Search for the cell housing the specified text and yield its [x, y] center coordinate. 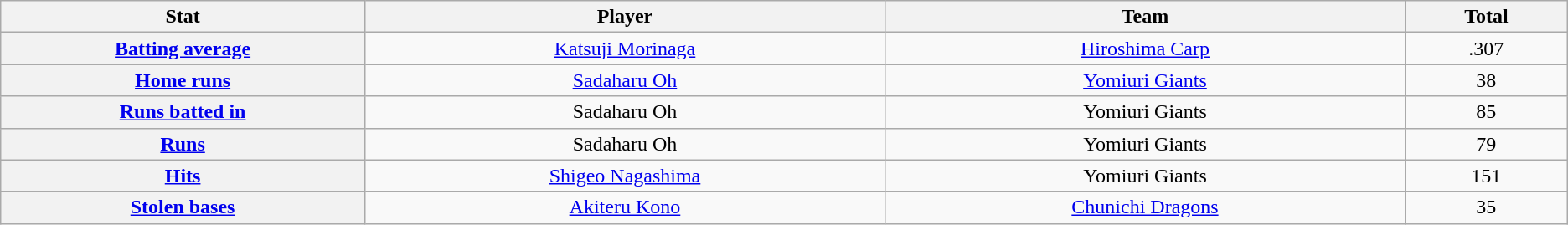
Katsuji Morinaga [625, 49]
Total [1486, 17]
38 [1486, 80]
Runs batted in [183, 112]
Runs [183, 144]
.307 [1486, 49]
151 [1486, 176]
Home runs [183, 80]
Stat [183, 17]
79 [1486, 144]
Player [625, 17]
Chunichi Dragons [1144, 207]
Hiroshima Carp [1144, 49]
Batting average [183, 49]
Stolen bases [183, 207]
Shigeo Nagashima [625, 176]
Team [1144, 17]
35 [1486, 207]
85 [1486, 112]
Hits [183, 176]
Akiteru Kono [625, 207]
